Identify which cell holds the provided text, then report its [X, Y] central coordinate. 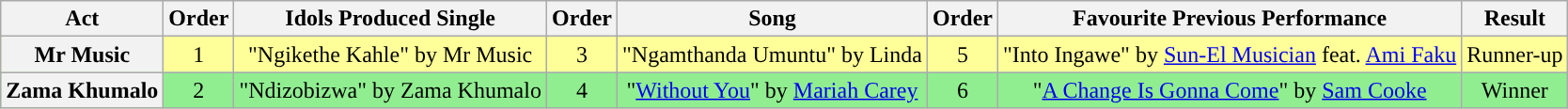
6 [963, 90]
2 [199, 90]
1 [199, 54]
Song [773, 19]
4 [581, 90]
"Ngamthanda Umuntu" by Linda [773, 54]
"Into Ingawe" by Sun-El Musician feat. Ami Faku [1230, 54]
Favourite Previous Performance [1230, 19]
Result [1515, 19]
Winner [1515, 90]
"A Change Is Gonna Come" by Sam Cooke [1230, 90]
Mr Music [83, 54]
"Without You" by Mariah Carey [773, 90]
Act [83, 19]
"Ndizobizwa" by Zama Khumalo [391, 90]
"Ngikethe Kahle" by Mr Music [391, 54]
Zama Khumalo [83, 90]
Runner-up [1515, 54]
Idols Produced Single [391, 19]
5 [963, 54]
3 [581, 54]
